Determine the (X, Y) coordinate at the center of the cell enclosing the given text.  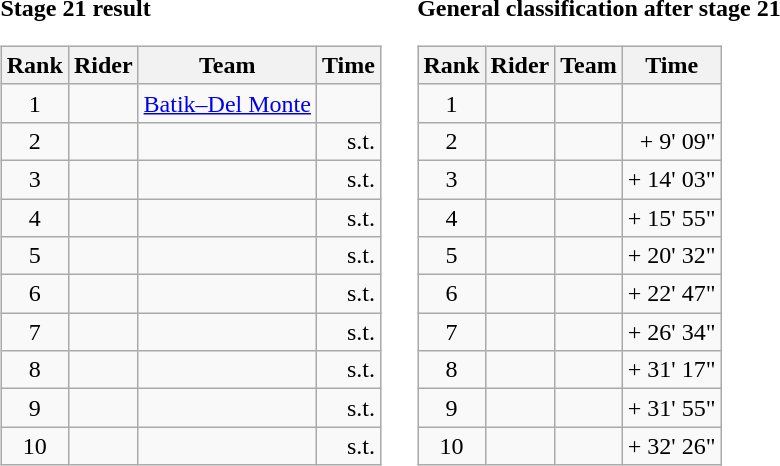
+ 22' 47" (672, 294)
+ 15' 55" (672, 217)
+ 31' 17" (672, 370)
+ 14' 03" (672, 179)
+ 9' 09" (672, 141)
+ 20' 32" (672, 256)
+ 31' 55" (672, 408)
+ 32' 26" (672, 446)
+ 26' 34" (672, 332)
Batik–Del Monte (227, 103)
